Scan for the cell matching the given text and deliver its [x, y] coordinate at center. 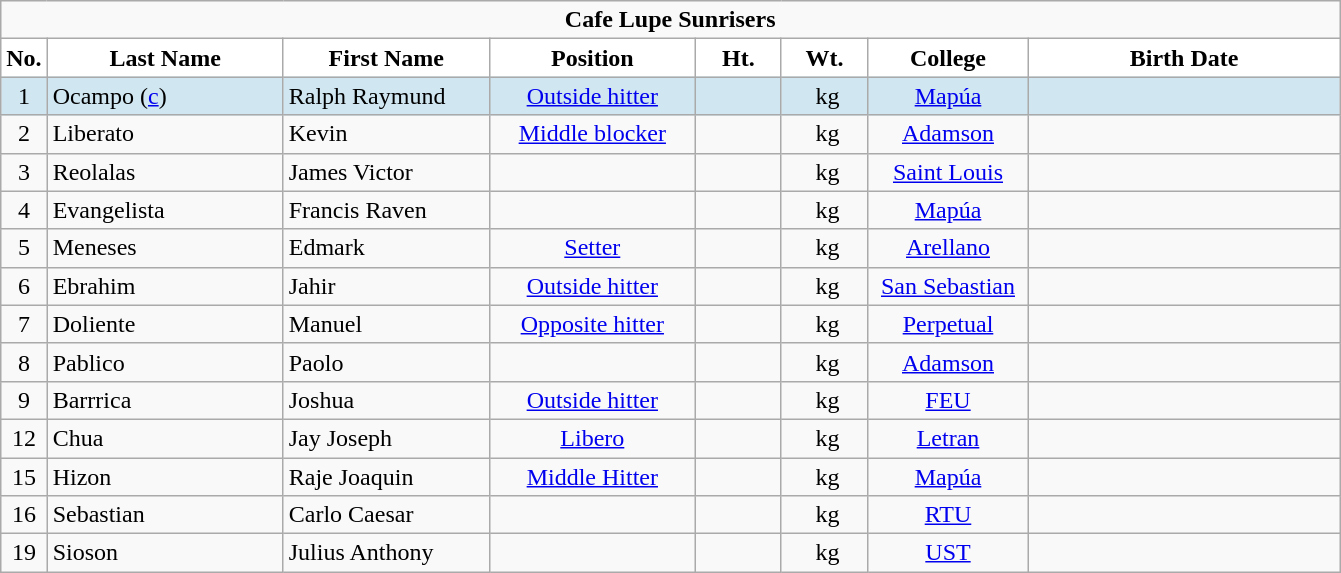
Sebastian [165, 515]
5 [24, 248]
Manuel [386, 324]
Reolalas [165, 172]
Ebrahim [165, 286]
James Victor [386, 172]
Last Name [165, 58]
Jay Joseph [386, 438]
Meneses [165, 248]
Hizon [165, 477]
6 [24, 286]
Edmark [386, 248]
Setter [592, 248]
Wt. [824, 58]
No. [24, 58]
Pablico [165, 362]
Chua [165, 438]
Libero [592, 438]
Ocampo (c) [165, 96]
Middle blocker [592, 134]
Francis Raven [386, 210]
19 [24, 553]
Joshua [386, 400]
Jahir [386, 286]
Ralph Raymund [386, 96]
1 [24, 96]
4 [24, 210]
RTU [948, 515]
Evangelista [165, 210]
Birth Date [1184, 58]
San Sebastian [948, 286]
Raje Joaquin [386, 477]
16 [24, 515]
Opposite hitter [592, 324]
FEU [948, 400]
College [948, 58]
Carlo Caesar [386, 515]
Barrrica [165, 400]
Letran [948, 438]
First Name [386, 58]
UST [948, 553]
Paolo [386, 362]
Arellano [948, 248]
8 [24, 362]
2 [24, 134]
Position [592, 58]
12 [24, 438]
3 [24, 172]
Kevin [386, 134]
Sioson [165, 553]
Middle Hitter [592, 477]
Saint Louis [948, 172]
7 [24, 324]
Doliente [165, 324]
Ht. [738, 58]
Perpetual [948, 324]
Cafe Lupe Sunrisers [670, 20]
Julius Anthony [386, 553]
Liberato [165, 134]
9 [24, 400]
15 [24, 477]
